Find where the given text appears and provide that cell's center as [X, Y] coordinate. 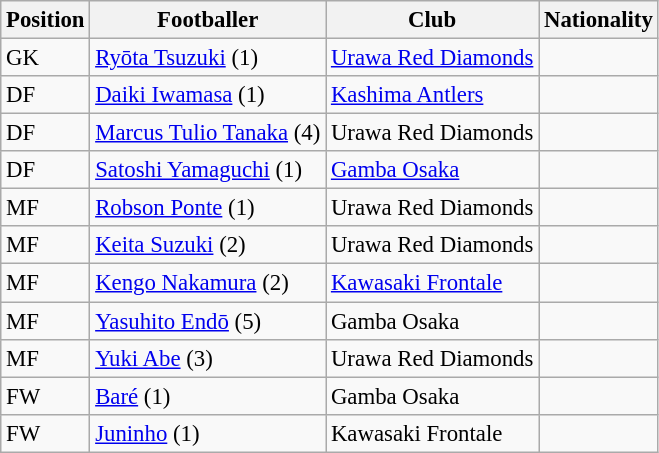
Daiki Iwamasa (1) [208, 95]
Juninho (1) [208, 433]
Baré (1) [208, 396]
Satoshi Yamaguchi (1) [208, 170]
Ryōta Tsuzuki (1) [208, 58]
GK [46, 58]
Footballer [208, 20]
Robson Ponte (1) [208, 208]
Yuki Abe (3) [208, 358]
Kengo Nakamura (2) [208, 283]
Club [432, 20]
Marcus Tulio Tanaka (4) [208, 133]
Nationality [598, 20]
Yasuhito Endō (5) [208, 321]
Keita Suzuki (2) [208, 245]
Kashima Antlers [432, 95]
Position [46, 20]
